Output the [x, y] coordinate of the center of the cell containing the given text.  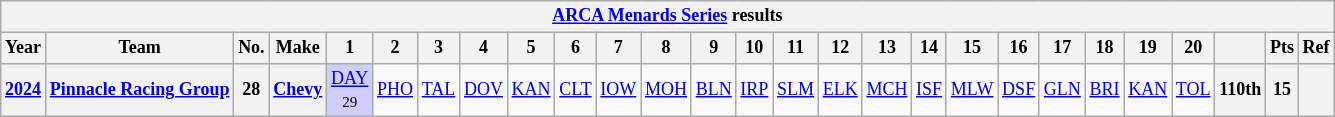
DSF [1019, 90]
6 [576, 48]
Pinnacle Racing Group [139, 90]
3 [438, 48]
Ref [1316, 48]
TOL [1194, 90]
20 [1194, 48]
ISF [930, 90]
Make [298, 48]
MOH [666, 90]
17 [1062, 48]
12 [840, 48]
DAY29 [350, 90]
MLW [972, 90]
TAL [438, 90]
MCH [887, 90]
DOV [484, 90]
8 [666, 48]
GLN [1062, 90]
IRP [754, 90]
16 [1019, 48]
28 [252, 90]
18 [1104, 48]
BLN [714, 90]
2024 [24, 90]
5 [531, 48]
Pts [1282, 48]
13 [887, 48]
14 [930, 48]
4 [484, 48]
7 [618, 48]
9 [714, 48]
110th [1240, 90]
19 [1148, 48]
11 [796, 48]
Team [139, 48]
2 [396, 48]
Year [24, 48]
Chevy [298, 90]
SLM [796, 90]
No. [252, 48]
ARCA Menards Series results [668, 16]
10 [754, 48]
BRI [1104, 90]
CLT [576, 90]
PHO [396, 90]
ELK [840, 90]
1 [350, 48]
IOW [618, 90]
